Output the [X, Y] coordinate of the center of the cell containing the given text.  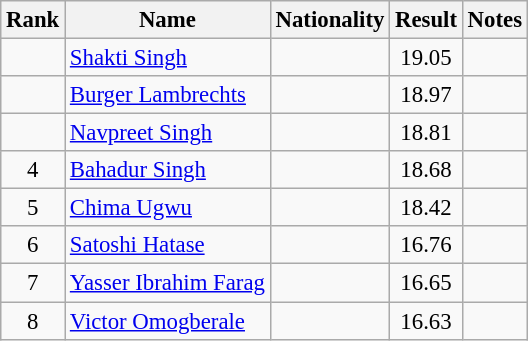
16.76 [426, 245]
4 [33, 170]
Burger Lambrechts [168, 95]
16.65 [426, 283]
19.05 [426, 58]
18.97 [426, 95]
Navpreet Singh [168, 133]
Name [168, 20]
Yasser Ibrahim Farag [168, 283]
Notes [494, 20]
Victor Omogberale [168, 321]
Shakti Singh [168, 58]
Satoshi Hatase [168, 245]
Nationality [330, 20]
6 [33, 245]
Chima Ugwu [168, 208]
Bahadur Singh [168, 170]
Rank [33, 20]
8 [33, 321]
5 [33, 208]
18.42 [426, 208]
16.63 [426, 321]
Result [426, 20]
18.81 [426, 133]
18.68 [426, 170]
7 [33, 283]
